From the cell containing the given text, extract its center point as (x, y) coordinate. 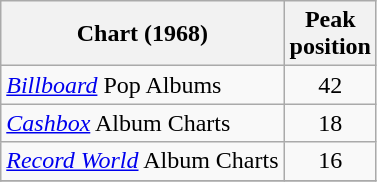
Billboard Pop Albums (142, 85)
16 (330, 161)
42 (330, 85)
Chart (1968) (142, 34)
Record World Album Charts (142, 161)
Peakposition (330, 34)
18 (330, 123)
Cashbox Album Charts (142, 123)
